Identify which cell holds the provided text, then report its (x, y) central coordinate. 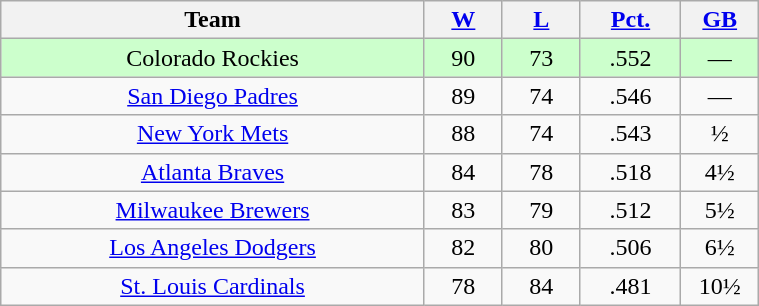
.481 (630, 286)
½ (720, 134)
.518 (630, 172)
5½ (720, 210)
83 (463, 210)
6½ (720, 248)
St. Louis Cardinals (213, 286)
Colorado Rockies (213, 58)
4½ (720, 172)
Team (213, 20)
L (541, 20)
79 (541, 210)
W (463, 20)
10½ (720, 286)
GB (720, 20)
80 (541, 248)
73 (541, 58)
Atlanta Braves (213, 172)
.506 (630, 248)
Los Angeles Dodgers (213, 248)
.546 (630, 96)
89 (463, 96)
90 (463, 58)
88 (463, 134)
Pct. (630, 20)
San Diego Padres (213, 96)
.552 (630, 58)
New York Mets (213, 134)
.512 (630, 210)
.543 (630, 134)
Milwaukee Brewers (213, 210)
82 (463, 248)
